Find where the given text appears and provide that cell's center as (x, y) coordinate. 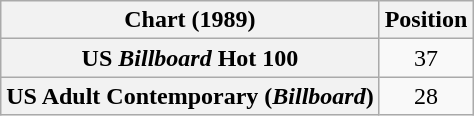
37 (426, 58)
US Adult Contemporary (Billboard) (190, 96)
28 (426, 96)
Chart (1989) (190, 20)
Position (426, 20)
US Billboard Hot 100 (190, 58)
